Extract the (x, y) coordinate from the center of the cell holding the provided text.  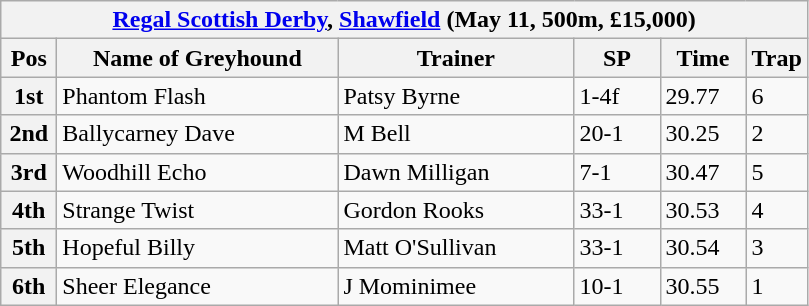
Matt O'Sullivan (456, 248)
30.55 (703, 286)
Name of Greyhound (198, 58)
Strange Twist (198, 210)
3 (776, 248)
30.25 (703, 134)
Regal Scottish Derby, Shawfield (May 11, 500m, £15,000) (404, 20)
Trainer (456, 58)
Time (703, 58)
7-1 (617, 172)
Ballycarney Dave (198, 134)
Dawn Milligan (456, 172)
Trap (776, 58)
5th (29, 248)
1 (776, 286)
Pos (29, 58)
3rd (29, 172)
29.77 (703, 96)
Woodhill Echo (198, 172)
Sheer Elegance (198, 286)
10-1 (617, 286)
6th (29, 286)
Gordon Rooks (456, 210)
30.53 (703, 210)
6 (776, 96)
2nd (29, 134)
1st (29, 96)
SP (617, 58)
30.54 (703, 248)
4th (29, 210)
5 (776, 172)
4 (776, 210)
2 (776, 134)
Hopeful Billy (198, 248)
30.47 (703, 172)
20-1 (617, 134)
Patsy Byrne (456, 96)
1-4f (617, 96)
Phantom Flash (198, 96)
J Mominimee (456, 286)
M Bell (456, 134)
